Return the (X, Y) coordinate for the center point of the cell that contains the specified text.  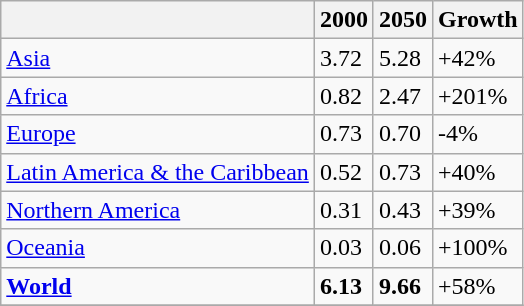
+39% (478, 210)
+100% (478, 248)
3.72 (344, 58)
Oceania (158, 248)
2000 (344, 20)
0.82 (344, 96)
6.13 (344, 286)
Europe (158, 134)
World (158, 286)
0.70 (402, 134)
Northern America (158, 210)
5.28 (402, 58)
-4% (478, 134)
Africa (158, 96)
+201% (478, 96)
0.06 (402, 248)
0.43 (402, 210)
0.52 (344, 172)
Growth (478, 20)
0.31 (344, 210)
Latin America & the Caribbean (158, 172)
0.03 (344, 248)
+58% (478, 286)
9.66 (402, 286)
+42% (478, 58)
Asia (158, 58)
2.47 (402, 96)
+40% (478, 172)
2050 (402, 20)
